Provide the [x, y] coordinate of the cell's center where the given text is located.  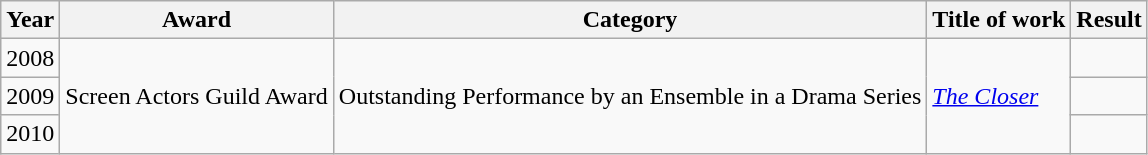
Outstanding Performance by an Ensemble in a Drama Series [630, 96]
The Closer [999, 96]
2010 [30, 134]
Award [196, 20]
2009 [30, 96]
2008 [30, 58]
Year [30, 20]
Category [630, 20]
Result [1109, 20]
Screen Actors Guild Award [196, 96]
Title of work [999, 20]
